Pinpoint the cell where the given text exists, returning its [X, Y] midpoint coordinate. 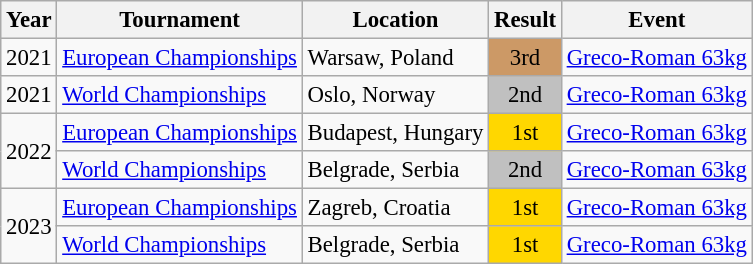
Budapest, Hungary [395, 133]
Result [526, 20]
Oslo, Norway [395, 95]
Tournament [180, 20]
Warsaw, Poland [395, 58]
Year [29, 20]
2023 [29, 226]
Location [395, 20]
Event [656, 20]
2022 [29, 152]
Zagreb, Croatia [395, 208]
3rd [526, 58]
